Determine the (x, y) coordinate at the center of the cell enclosing the given text.  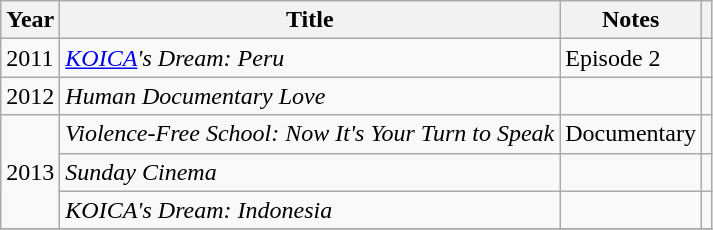
Violence-Free School: Now It's Your Turn to Speak (310, 134)
Year (30, 20)
2011 (30, 58)
2013 (30, 172)
2012 (30, 96)
Documentary (631, 134)
Title (310, 20)
Sunday Cinema (310, 172)
Human Documentary Love (310, 96)
KOICA's Dream: Indonesia (310, 210)
Episode 2 (631, 58)
Notes (631, 20)
KOICA's Dream: Peru (310, 58)
